Detect which cell encompasses the target text, then output its (x, y) center coordinate. 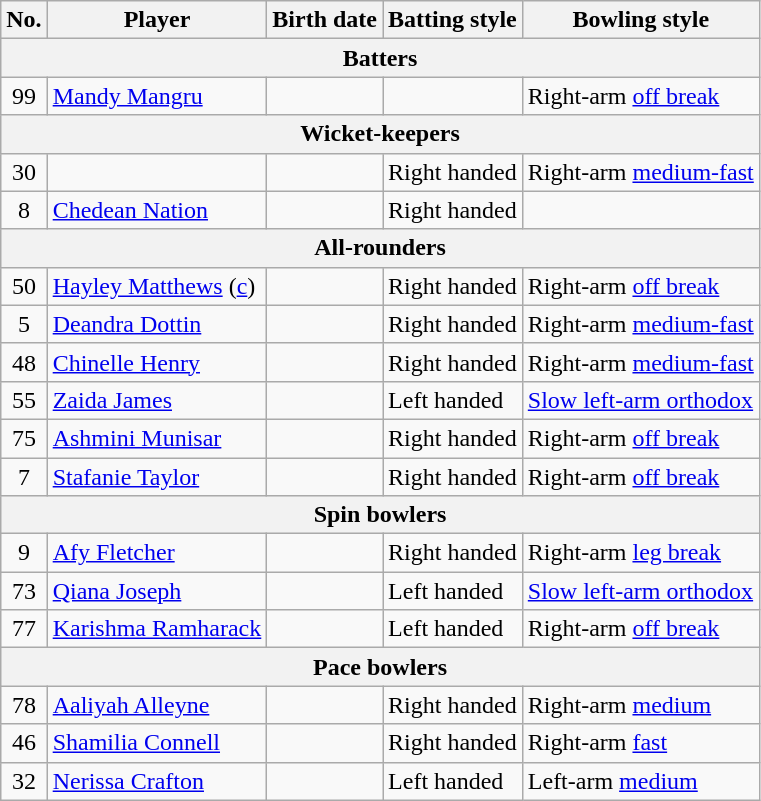
Batters (380, 58)
Aaliyah Alleyne (157, 705)
All-rounders (380, 248)
Stafanie Taylor (157, 477)
5 (24, 324)
Right-arm fast (640, 743)
Spin bowlers (380, 515)
Zaida James (157, 400)
Mandy Mangru (157, 96)
30 (24, 172)
99 (24, 96)
Right-arm medium (640, 705)
77 (24, 629)
75 (24, 438)
Birth date (325, 20)
No. (24, 20)
Afy Fletcher (157, 553)
73 (24, 591)
46 (24, 743)
Nerissa Crafton (157, 781)
Deandra Dottin (157, 324)
48 (24, 362)
7 (24, 477)
Bowling style (640, 20)
Chinelle Henry (157, 362)
Hayley Matthews (c) (157, 286)
Player (157, 20)
50 (24, 286)
32 (24, 781)
Pace bowlers (380, 667)
Wicket-keepers (380, 134)
8 (24, 210)
Qiana Joseph (157, 591)
Shamilia Connell (157, 743)
55 (24, 400)
Right-arm leg break (640, 553)
Left-arm medium (640, 781)
78 (24, 705)
Ashmini Munisar (157, 438)
Karishma Ramharack (157, 629)
9 (24, 553)
Batting style (453, 20)
Chedean Nation (157, 210)
